Extract the (X, Y) coordinate from the center of the cell holding the provided text.  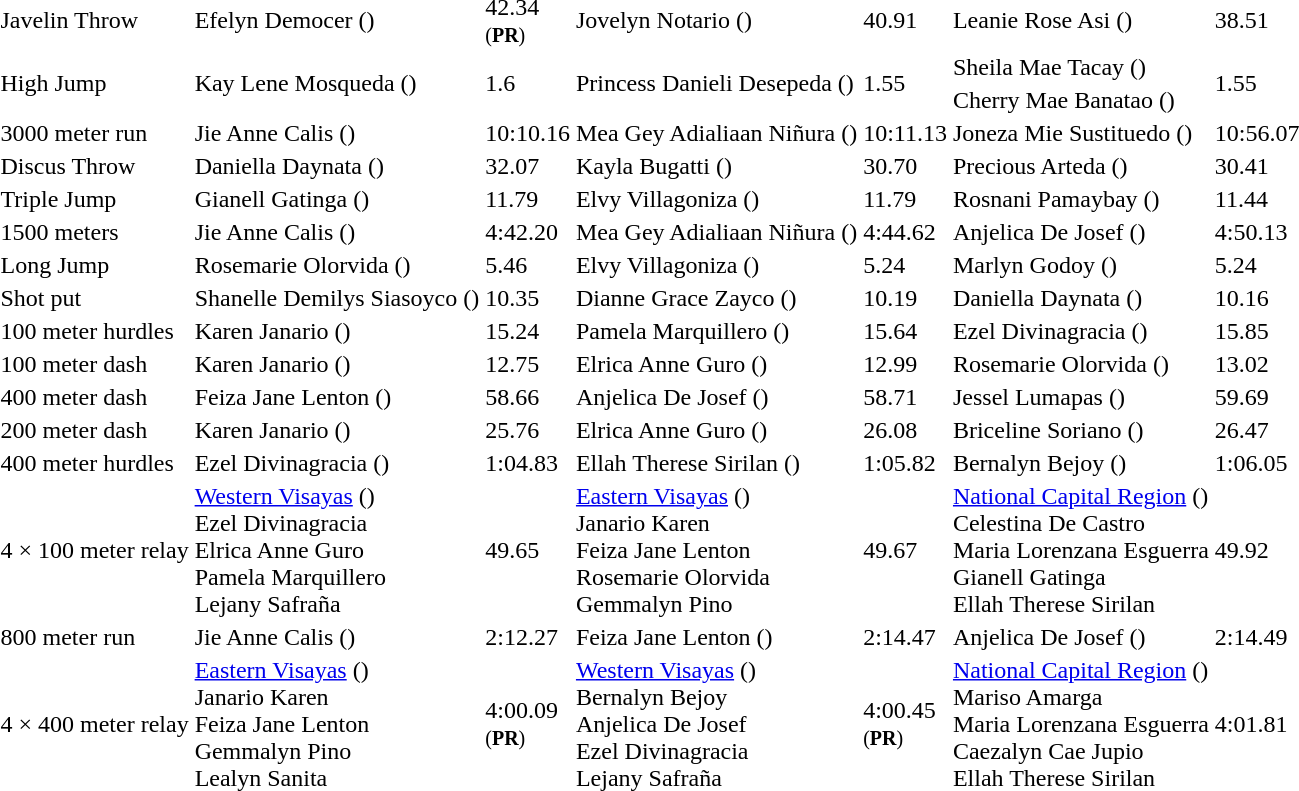
49.67 (906, 550)
12.75 (528, 364)
15.64 (906, 331)
Kay Lene Mosqueda () (337, 84)
10.19 (906, 298)
10:10.16 (528, 133)
1.55 (906, 84)
Eastern Visayas () Janario Karen Feiza Jane Lenton Rosemarie Olorvida Gemmalyn Pino (716, 550)
2:14.47 (906, 637)
1:05.82 (906, 463)
49.65 (528, 550)
Joneza Mie Sustituedo () (1080, 133)
National Capital Region () Celestina De Castro Maria Lorenzana Esguerra Gianell Gatinga Ellah Therese Sirilan (1080, 550)
Dianne Grace Zayco () (716, 298)
Princess Danieli Desepeda () (716, 84)
58.71 (906, 397)
Jessel Lumapas () (1080, 397)
26.08 (906, 430)
58.66 (528, 397)
Bernalyn Bejoy () (1080, 463)
Sheila Mae Tacay () (1080, 67)
10.35 (528, 298)
Rosnani Pamaybay () (1080, 199)
12.99 (906, 364)
Precious Arteda () (1080, 166)
Pamela Marquillero () (716, 331)
Briceline Soriano () (1080, 430)
32.07 (528, 166)
30.70 (906, 166)
Shanelle Demilys Siasoyco () (337, 298)
Marlyn Godoy () (1080, 265)
4:44.62 (906, 232)
1.6 (528, 84)
5.46 (528, 265)
Gianell Gatinga () (337, 199)
10:11.13 (906, 133)
25.76 (528, 430)
Ellah Therese Sirilan () (716, 463)
5.24 (906, 265)
2:12.27 (528, 637)
Cherry Mae Banatao () (1080, 100)
15.24 (528, 331)
Western Visayas () Ezel Divinagracia Elrica Anne Guro Pamela Marquillero Lejany Safraña (337, 550)
1:04.83 (528, 463)
4:42.20 (528, 232)
Kayla Bugatti () (716, 166)
